Output the [X, Y] coordinate of the center of the cell containing the given text.  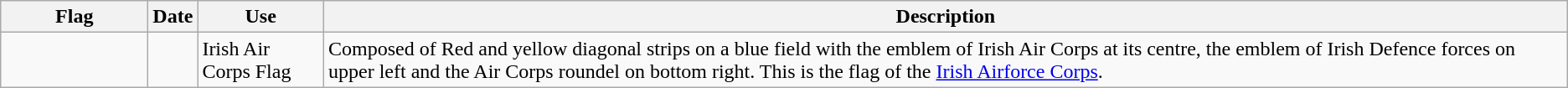
Date [173, 17]
Irish Air Corps Flag [261, 60]
Flag [75, 17]
Description [946, 17]
Use [261, 17]
